Pinpoint the cell where the given text exists, returning its (X, Y) midpoint coordinate. 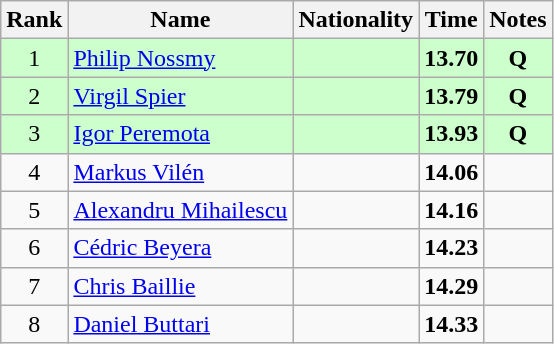
7 (34, 286)
2 (34, 96)
4 (34, 172)
14.23 (452, 248)
1 (34, 58)
3 (34, 134)
Igor Peremota (180, 134)
5 (34, 210)
8 (34, 324)
Philip Nossmy (180, 58)
Rank (34, 20)
Notes (518, 20)
Time (452, 20)
Chris Baillie (180, 286)
13.93 (452, 134)
6 (34, 248)
Nationality (356, 20)
Markus Vilén (180, 172)
Virgil Spier (180, 96)
Daniel Buttari (180, 324)
Cédric Beyera (180, 248)
13.79 (452, 96)
14.29 (452, 286)
14.06 (452, 172)
14.33 (452, 324)
Name (180, 20)
Alexandru Mihailescu (180, 210)
13.70 (452, 58)
14.16 (452, 210)
